Identify which cell holds the provided text, then report its (x, y) central coordinate. 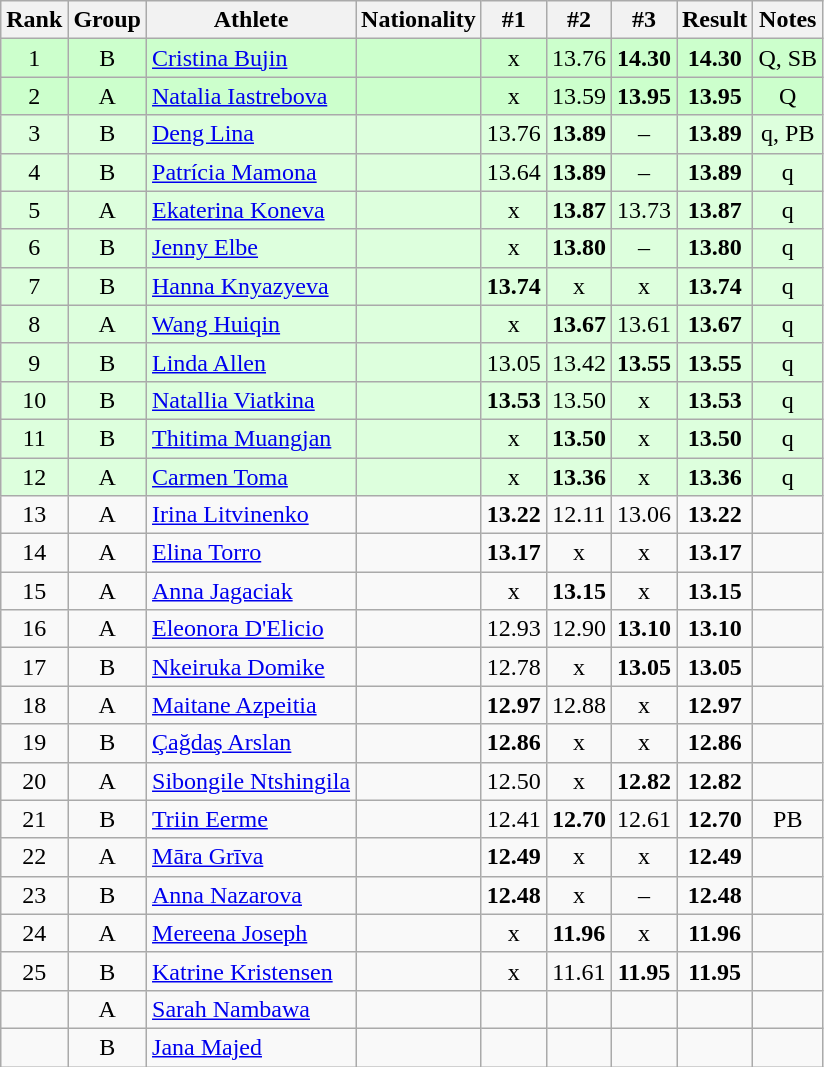
11 (34, 438)
23 (34, 895)
Māra Grīva (252, 857)
Q (788, 96)
5 (34, 210)
Sibongile Ntshingila (252, 781)
q, PB (788, 134)
Cristina Bujin (252, 58)
Eleonora D'Elicio (252, 629)
10 (34, 400)
13 (34, 515)
Katrine Kristensen (252, 971)
9 (34, 362)
25 (34, 971)
13.42 (578, 362)
13.59 (578, 96)
22 (34, 857)
Q, SB (788, 58)
17 (34, 667)
#2 (578, 20)
Elina Torro (252, 553)
12.78 (514, 667)
Ekaterina Koneva (252, 210)
Thitima Muangjan (252, 438)
#3 (644, 20)
14 (34, 553)
Mereena Joseph (252, 933)
Rank (34, 20)
12.93 (514, 629)
12.11 (578, 515)
Carmen Toma (252, 477)
Anna Jagaciak (252, 591)
12.50 (514, 781)
20 (34, 781)
12 (34, 477)
21 (34, 819)
Hanna Knyazyeva (252, 286)
11.61 (578, 971)
Çağdaş Arslan (252, 743)
12.41 (514, 819)
Linda Allen (252, 362)
Jana Majed (252, 1047)
Anna Nazarova (252, 895)
Result (714, 20)
6 (34, 248)
13.06 (644, 515)
Group (108, 20)
16 (34, 629)
1 (34, 58)
Triin Eerme (252, 819)
12.88 (578, 705)
19 (34, 743)
4 (34, 172)
Patrícia Mamona (252, 172)
8 (34, 324)
13.61 (644, 324)
Nkeiruka Domike (252, 667)
3 (34, 134)
2 (34, 96)
13.73 (644, 210)
Notes (788, 20)
12.90 (578, 629)
PB (788, 819)
Nationality (419, 20)
7 (34, 286)
24 (34, 933)
Natalia Iastrebova (252, 96)
Deng Lina (252, 134)
Irina Litvinenko (252, 515)
15 (34, 591)
13.64 (514, 172)
Wang Huiqin (252, 324)
#1 (514, 20)
Jenny Elbe (252, 248)
Maitane Azpeitia (252, 705)
Athlete (252, 20)
Natallia Viatkina (252, 400)
Sarah Nambawa (252, 1009)
18 (34, 705)
12.61 (644, 819)
